Find where the given text appears and provide that cell's center as [x, y] coordinate. 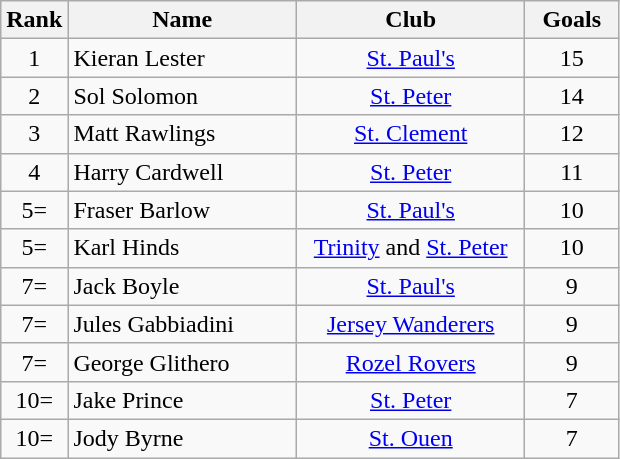
11 [572, 172]
St. Ouen [410, 438]
Jake Prince [182, 400]
1 [34, 58]
Fraser Barlow [182, 210]
Trinity and St. Peter [410, 248]
Sol Solomon [182, 96]
Goals [572, 20]
Matt Rawlings [182, 134]
Rank [34, 20]
Harry Cardwell [182, 172]
St. Clement [410, 134]
Jules Gabbiadini [182, 324]
Jody Byrne [182, 438]
Kieran Lester [182, 58]
14 [572, 96]
15 [572, 58]
12 [572, 134]
Club [410, 20]
Rozel Rovers [410, 362]
Name [182, 20]
4 [34, 172]
Jersey Wanderers [410, 324]
Karl Hinds [182, 248]
2 [34, 96]
Jack Boyle [182, 286]
3 [34, 134]
George Glithero [182, 362]
